Locate the cell with the specified text and output its [X, Y] center coordinate. 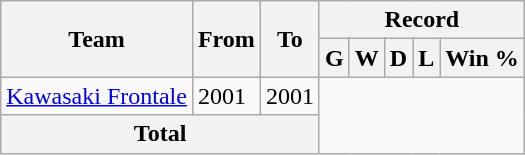
Record [422, 20]
From [226, 39]
G [334, 58]
Win % [482, 58]
Kawasaki Frontale [97, 96]
To [290, 39]
W [366, 58]
D [398, 58]
L [426, 58]
Total [160, 134]
Team [97, 39]
